Find where the given text appears and provide that cell's center as [X, Y] coordinate. 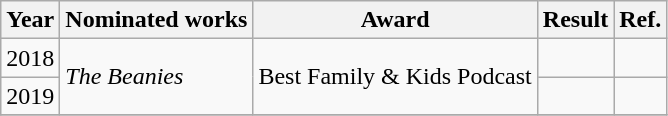
Nominated works [156, 20]
The Beanies [156, 77]
Result [575, 20]
Award [395, 20]
Ref. [640, 20]
Best Family & Kids Podcast [395, 77]
2018 [30, 58]
2019 [30, 96]
Year [30, 20]
